Return the (x, y) coordinate for the center point of the cell that contains the specified text.  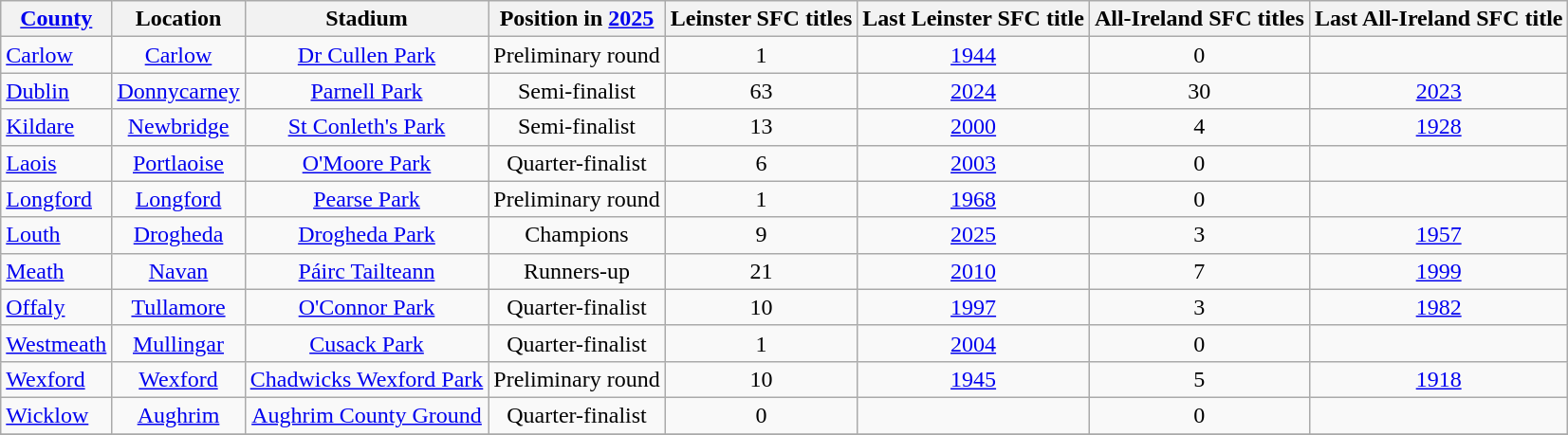
County (57, 19)
Champions (577, 235)
Leinster SFC titles (761, 19)
4 (1199, 127)
1928 (1438, 127)
Aughrim County Ground (366, 415)
Drogheda (178, 235)
Position in 2025 (577, 19)
Navan (178, 271)
2003 (973, 163)
Donnycarney (178, 91)
Stadium (366, 19)
Parnell Park (366, 91)
Pearse Park (366, 199)
Newbridge (178, 127)
9 (761, 235)
5 (1199, 379)
Drogheda Park (366, 235)
Kildare (57, 127)
2000 (973, 127)
Chadwicks Wexford Park (366, 379)
1999 (1438, 271)
1957 (1438, 235)
Runners-up (577, 271)
7 (1199, 271)
Meath (57, 271)
O'Connor Park (366, 307)
Portlaoise (178, 163)
Last Leinster SFC title (973, 19)
Dr Cullen Park (366, 55)
2025 (973, 235)
Cusack Park (366, 343)
21 (761, 271)
1918 (1438, 379)
1945 (973, 379)
6 (761, 163)
Páirc Tailteann (366, 271)
St Conleth's Park (366, 127)
1997 (973, 307)
2010 (973, 271)
Laois (57, 163)
13 (761, 127)
Dublin (57, 91)
Last All-Ireland SFC title (1438, 19)
Louth (57, 235)
Wicklow (57, 415)
63 (761, 91)
1944 (973, 55)
O'Moore Park (366, 163)
All-Ireland SFC titles (1199, 19)
1982 (1438, 307)
Westmeath (57, 343)
2023 (1438, 91)
Aughrim (178, 415)
Mullingar (178, 343)
Location (178, 19)
Offaly (57, 307)
1968 (973, 199)
Tullamore (178, 307)
2004 (973, 343)
30 (1199, 91)
2024 (973, 91)
